Detect which cell encompasses the target text, then output its [X, Y] center coordinate. 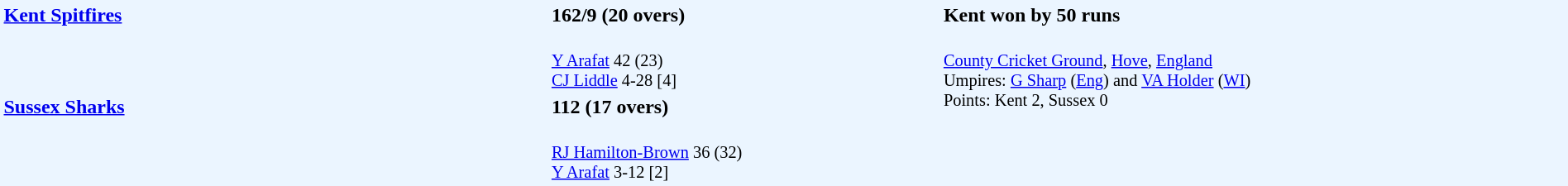
Kent won by 50 runs [1254, 15]
112 (17 overs) [744, 107]
Kent Spitfires [275, 47]
RJ Hamilton-Brown 36 (32) Y Arafat 3-12 [2] [744, 152]
Y Arafat 42 (23) CJ Liddle 4-28 [4] [744, 61]
Sussex Sharks [275, 139]
County Cricket Ground, Hove, England Umpires: G Sharp (Eng) and VA Holder (WI) Points: Kent 2, Sussex 0 [1254, 107]
162/9 (20 overs) [744, 15]
